Scan for the cell matching the given text and deliver its [x, y] coordinate at center. 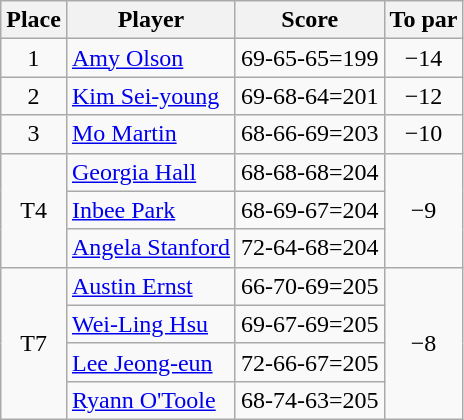
68-74-63=205 [310, 400]
Ryann O'Toole [150, 400]
68-66-69=203 [310, 134]
T4 [34, 210]
Kim Sei-young [150, 96]
−8 [424, 343]
68-68-68=204 [310, 172]
2 [34, 96]
Austin Ernst [150, 286]
69-67-69=205 [310, 324]
Inbee Park [150, 210]
Georgia Hall [150, 172]
T7 [34, 343]
Score [310, 20]
66-70-69=205 [310, 286]
Lee Jeong-eun [150, 362]
−9 [424, 210]
Place [34, 20]
To par [424, 20]
Player [150, 20]
Angela Stanford [150, 248]
69-65-65=199 [310, 58]
1 [34, 58]
Amy Olson [150, 58]
3 [34, 134]
Wei-Ling Hsu [150, 324]
68-69-67=204 [310, 210]
72-66-67=205 [310, 362]
69-68-64=201 [310, 96]
−10 [424, 134]
72-64-68=204 [310, 248]
Mo Martin [150, 134]
−12 [424, 96]
−14 [424, 58]
